Output the (x, y) coordinate of the center of the cell containing the given text.  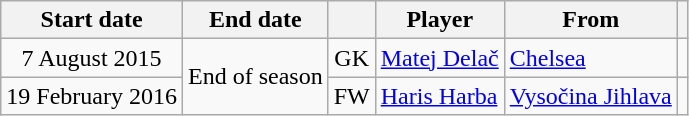
From (590, 20)
19 February 2016 (92, 96)
Matej Delač (440, 58)
7 August 2015 (92, 58)
Vysočina Jihlava (590, 96)
Player (440, 20)
Chelsea (590, 58)
Start date (92, 20)
Haris Harba (440, 96)
End date (255, 20)
End of season (255, 77)
GK (352, 58)
FW (352, 96)
